Capture the cell that displays the provided text and extract its (X, Y) central coordinate. 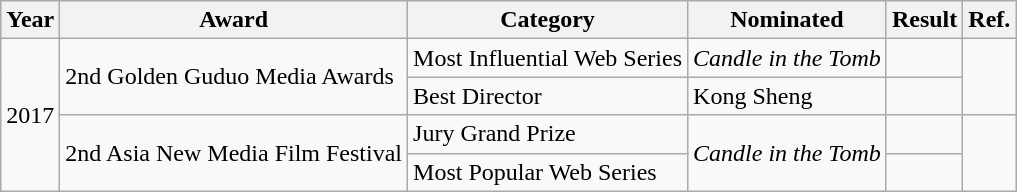
Year (30, 20)
Kong Sheng (788, 96)
Nominated (788, 20)
2017 (30, 115)
Jury Grand Prize (548, 134)
Most Popular Web Series (548, 172)
Result (924, 20)
Award (234, 20)
2nd Golden Guduo Media Awards (234, 77)
Most Influential Web Series (548, 58)
Category (548, 20)
Best Director (548, 96)
Ref. (990, 20)
2nd Asia New Media Film Festival (234, 153)
